Search for the cell housing the specified text and yield its (x, y) center coordinate. 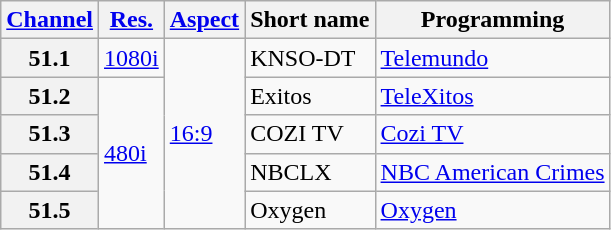
Res. (132, 20)
KNSO-DT (310, 58)
NBCLX (310, 172)
Short name (310, 20)
51.4 (50, 172)
COZI TV (310, 134)
TeleXitos (492, 96)
Cozi TV (492, 134)
51.2 (50, 96)
1080i (132, 58)
51.1 (50, 58)
Exitos (310, 96)
480i (132, 153)
16:9 (204, 134)
51.5 (50, 210)
Programming (492, 20)
51.3 (50, 134)
NBC American Crimes (492, 172)
Telemundo (492, 58)
Channel (50, 20)
Aspect (204, 20)
